Return [x, y] of the center of cell containing provided text 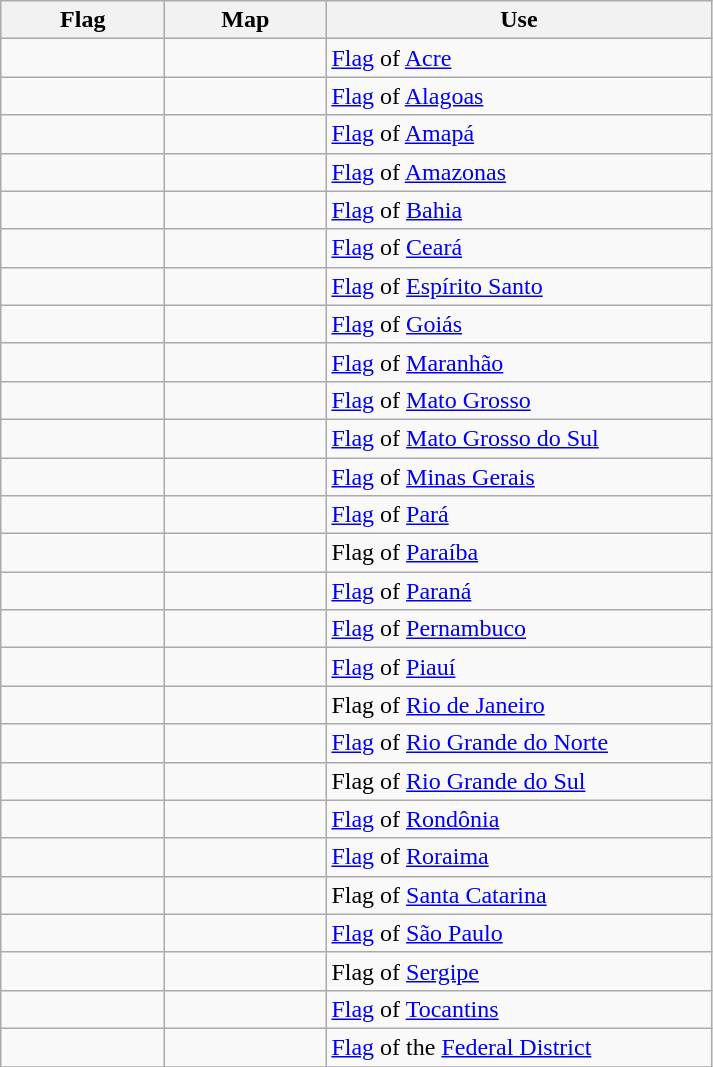
Flag of Ceará [519, 248]
Flag of Rondônia [519, 819]
Flag of the Federal District [519, 1047]
Flag of Minas Gerais [519, 477]
Flag [83, 20]
Flag of Paraná [519, 591]
Flag of Maranhão [519, 362]
Flag of Pernambuco [519, 629]
Flag of Tocantins [519, 1009]
Flag of Rio Grande do Norte [519, 743]
Flag of Amapá [519, 134]
Flag of São Paulo [519, 933]
Flag of Acre [519, 58]
Flag of Piauí [519, 667]
Flag of Alagoas [519, 96]
Flag of Bahia [519, 210]
Flag of Mato Grosso do Sul [519, 438]
Flag of Rio Grande do Sul [519, 781]
Flag of Goiás [519, 324]
Flag of Pará [519, 515]
Use [519, 20]
Flag of Espírito Santo [519, 286]
Map [246, 20]
Flag of Mato Grosso [519, 400]
Flag of Roraima [519, 857]
Flag of Santa Catarina [519, 895]
Flag of Rio de Janeiro [519, 705]
Flag of Paraíba [519, 553]
Flag of Sergipe [519, 971]
Flag of Amazonas [519, 172]
